Return [x, y] of the center of cell containing provided text 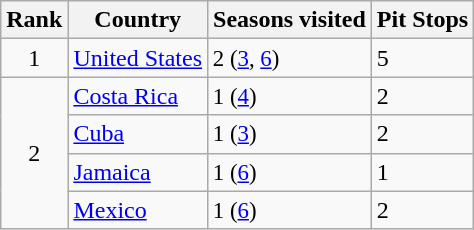
United States [138, 58]
Seasons visited [290, 20]
Pit Stops [422, 20]
1 (3) [290, 134]
Rank [34, 20]
Country [138, 20]
Cuba [138, 134]
Jamaica [138, 172]
Costa Rica [138, 96]
1 (4) [290, 96]
5 [422, 58]
Mexico [138, 210]
2 (3, 6) [290, 58]
